Return the [x, y] coordinate for the center point of the cell that contains the specified text.  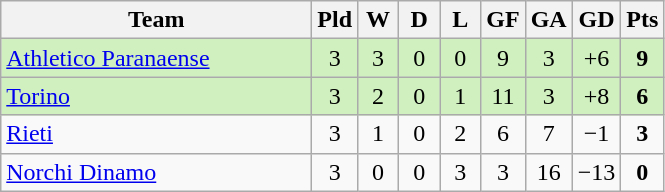
GF [503, 20]
W [378, 20]
Pld [335, 20]
+6 [596, 58]
L [460, 20]
+8 [596, 96]
GA [548, 20]
Pts [642, 20]
GD [596, 20]
11 [503, 96]
Team [156, 20]
D [420, 20]
Athletico Paranaense [156, 58]
−1 [596, 134]
−13 [596, 172]
7 [548, 134]
Torino [156, 96]
Rieti [156, 134]
Norchi Dinamo [156, 172]
16 [548, 172]
